Identify which cell holds the provided text, then report its [x, y] central coordinate. 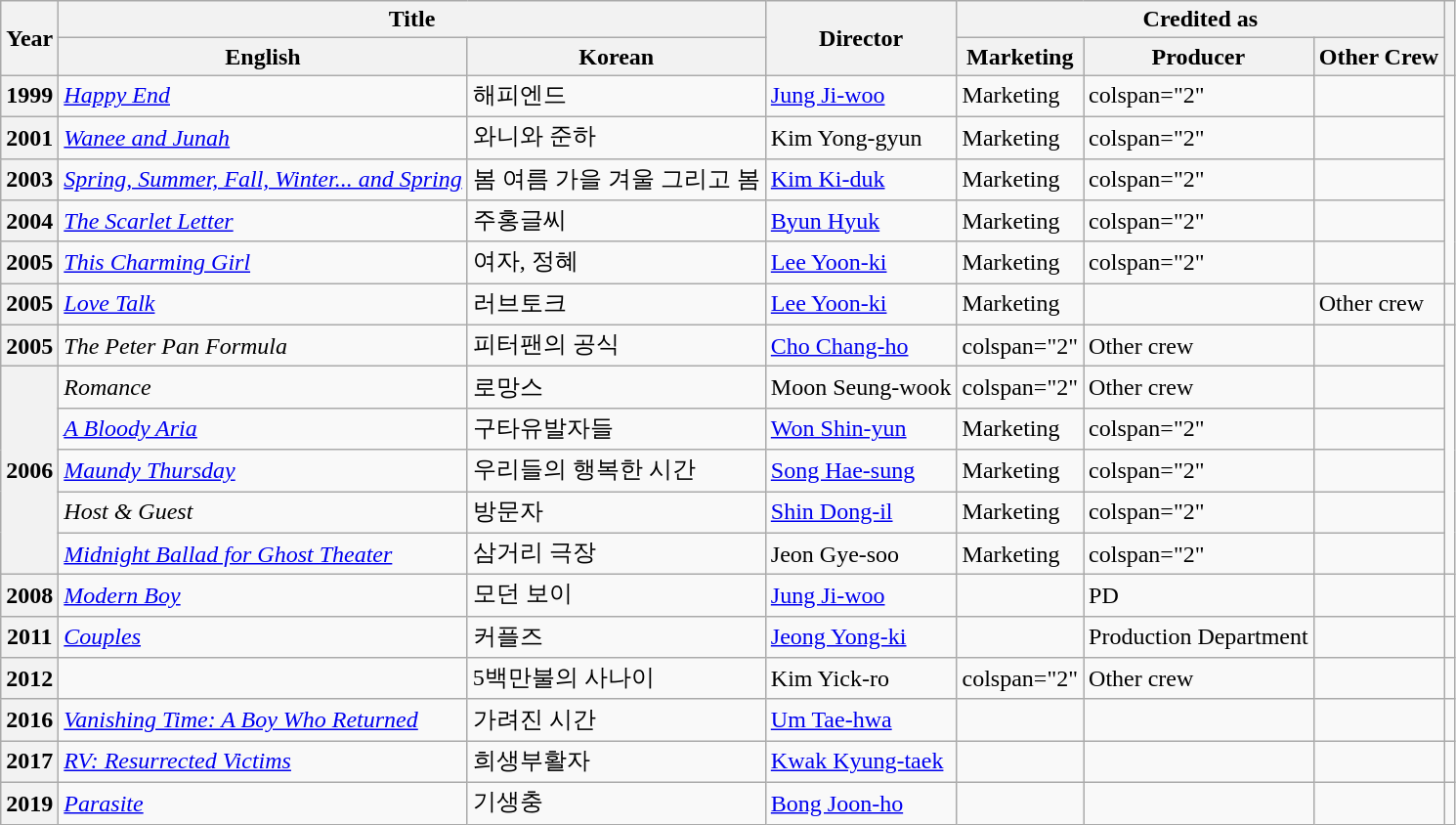
Wanee and Junah [263, 137]
Producer [1199, 57]
The Scarlet Letter [263, 221]
삼거리 극장 [616, 553]
해피엔드 [616, 96]
피터팬의 공식 [616, 346]
커플즈 [616, 637]
Year [29, 38]
2008 [29, 596]
2011 [29, 637]
Maundy Thursday [263, 471]
2012 [29, 678]
Couples [263, 637]
2019 [29, 803]
Moon Seung-wook [861, 387]
구타유발자들 [616, 428]
Director [861, 38]
Kim Ki-duk [861, 180]
우리들의 행복한 시간 [616, 471]
Production Department [1199, 637]
로망스 [616, 387]
Cho Chang-ho [861, 346]
Other Crew [1378, 57]
Host & Guest [263, 512]
Jeong Yong-ki [861, 637]
Credited as [1200, 20]
Modern Boy [263, 596]
1999 [29, 96]
Romance [263, 387]
2016 [29, 719]
Love Talk [263, 305]
기생충 [616, 803]
희생부활자 [616, 762]
러브토크 [616, 305]
2003 [29, 180]
Happy End [263, 96]
Won Shin-yun [861, 428]
Byun Hyuk [861, 221]
This Charming Girl [263, 262]
Korean [616, 57]
Shin Dong-il [861, 512]
Song Hae-sung [861, 471]
English [263, 57]
The Peter Pan Formula [263, 346]
Spring, Summer, Fall, Winter... and Spring [263, 180]
2006 [29, 471]
모던 보이 [616, 596]
Vanishing Time: A Boy Who Returned [263, 719]
PD [1199, 596]
봄 여름 가을 겨울 그리고 봄 [616, 180]
가려진 시간 [616, 719]
2004 [29, 221]
Bong Joon-ho [861, 803]
5백만불의 사나이 [616, 678]
주홍글씨 [616, 221]
방문자 [616, 512]
Title [412, 20]
Kim Yick-ro [861, 678]
2001 [29, 137]
A Bloody Aria [263, 428]
Jeon Gye-soo [861, 553]
여자, 정혜 [616, 262]
Parasite [263, 803]
2017 [29, 762]
Um Tae-hwa [861, 719]
와니와 준하 [616, 137]
RV: Resurrected Victims [263, 762]
Kwak Kyung-taek [861, 762]
Kim Yong-gyun [861, 137]
Midnight Ballad for Ghost Theater [263, 553]
